Locate the cell with the specified text and output its (X, Y) center coordinate. 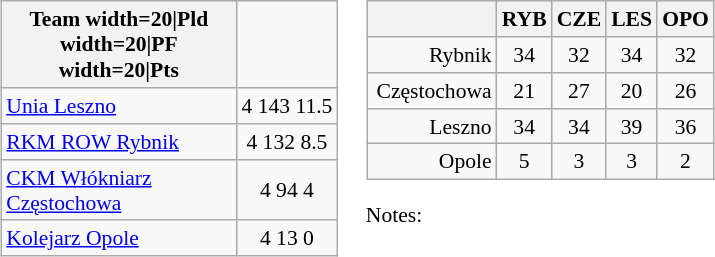
RKM ROW Rybnik (118, 142)
Team width=20|Pld width=20|PF width=20|Pts (118, 44)
Opole (432, 162)
CZE (580, 19)
36 (686, 126)
Unia Leszno (118, 106)
Częstochowa (432, 91)
4 94 4 (286, 190)
RYB (524, 19)
5 (524, 162)
20 (632, 91)
Kolejarz Opole (118, 238)
CKM Włókniarz Częstochowa (118, 190)
27 (580, 91)
Leszno (432, 126)
21 (524, 91)
39 (632, 126)
LES (632, 19)
26 (686, 91)
OPO (686, 19)
Rybnik (432, 55)
2 (686, 162)
4 132 8.5 (286, 142)
4 143 11.5 (286, 106)
4 13 0 (286, 238)
